Locate the cell with the specified text and output its (X, Y) center coordinate. 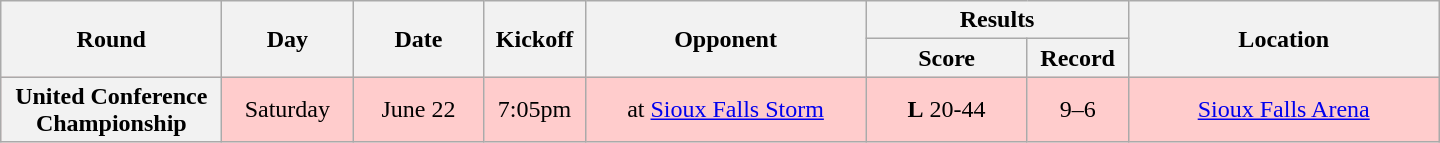
Sioux Falls Arena (1284, 110)
Results (997, 20)
Score (946, 58)
9–6 (1078, 110)
Round (112, 39)
United Conference Championship (112, 110)
7:05pm (534, 110)
Date (418, 39)
L 20-44 (946, 110)
Kickoff (534, 39)
Location (1284, 39)
Saturday (288, 110)
Record (1078, 58)
June 22 (418, 110)
Opponent (726, 39)
Day (288, 39)
at Sioux Falls Storm (726, 110)
